Return the [x, y] coordinate for the center point of the cell that contains the specified text.  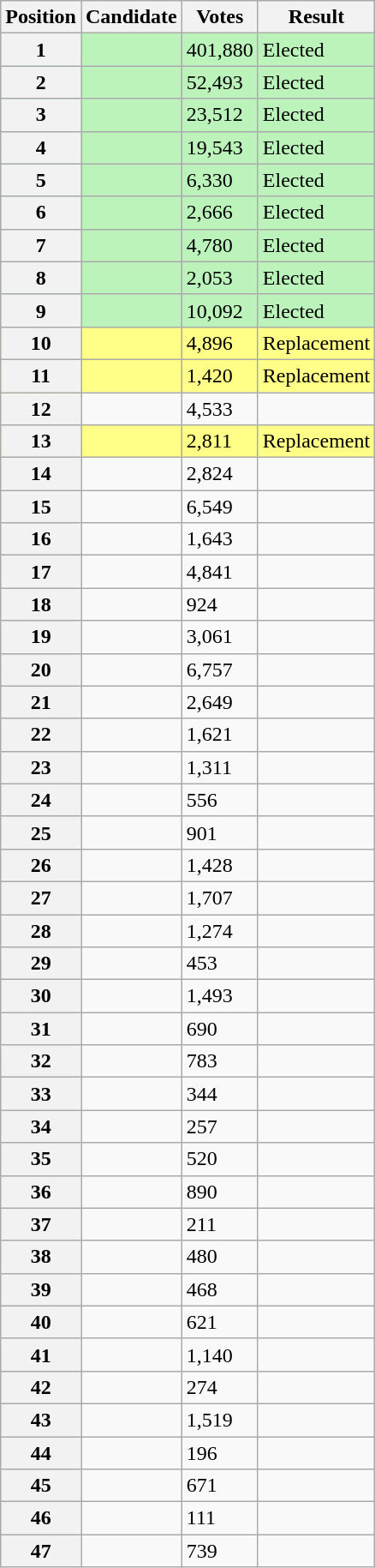
520 [219, 1159]
9 [41, 310]
14 [41, 474]
38 [41, 1257]
Candidate [131, 17]
Result [316, 17]
20 [41, 670]
19,543 [219, 147]
211 [219, 1224]
47 [41, 1551]
42 [41, 1387]
1,428 [219, 865]
10,092 [219, 310]
24 [41, 800]
3,061 [219, 637]
40 [41, 1322]
1,311 [219, 767]
34 [41, 1126]
27 [41, 898]
30 [41, 996]
2,811 [219, 442]
36 [41, 1192]
39 [41, 1289]
7 [41, 245]
257 [219, 1126]
2,649 [219, 702]
1,519 [219, 1420]
401,880 [219, 50]
41 [41, 1355]
1,707 [219, 898]
556 [219, 800]
32 [41, 1061]
783 [219, 1061]
739 [219, 1551]
6,330 [219, 180]
1,140 [219, 1355]
43 [41, 1420]
23,512 [219, 115]
15 [41, 507]
344 [219, 1094]
2,053 [219, 278]
2,666 [219, 213]
453 [219, 964]
4,841 [219, 572]
19 [41, 637]
52,493 [219, 82]
111 [219, 1518]
13 [41, 442]
45 [41, 1486]
21 [41, 702]
1,274 [219, 930]
29 [41, 964]
37 [41, 1224]
4,896 [219, 343]
2 [41, 82]
22 [41, 735]
1 [41, 50]
33 [41, 1094]
4 [41, 147]
16 [41, 539]
924 [219, 604]
890 [219, 1192]
480 [219, 1257]
Votes [219, 17]
2,824 [219, 474]
274 [219, 1387]
1,493 [219, 996]
1,643 [219, 539]
17 [41, 572]
31 [41, 1029]
468 [219, 1289]
6 [41, 213]
46 [41, 1518]
621 [219, 1322]
8 [41, 278]
1,420 [219, 375]
12 [41, 409]
901 [219, 832]
3 [41, 115]
690 [219, 1029]
6,757 [219, 670]
6,549 [219, 507]
4,780 [219, 245]
4,533 [219, 409]
44 [41, 1453]
28 [41, 930]
5 [41, 180]
25 [41, 832]
10 [41, 343]
26 [41, 865]
11 [41, 375]
196 [219, 1453]
35 [41, 1159]
1,621 [219, 735]
23 [41, 767]
18 [41, 604]
Position [41, 17]
671 [219, 1486]
